Find where the given text appears and provide that cell's center as (x, y) coordinate. 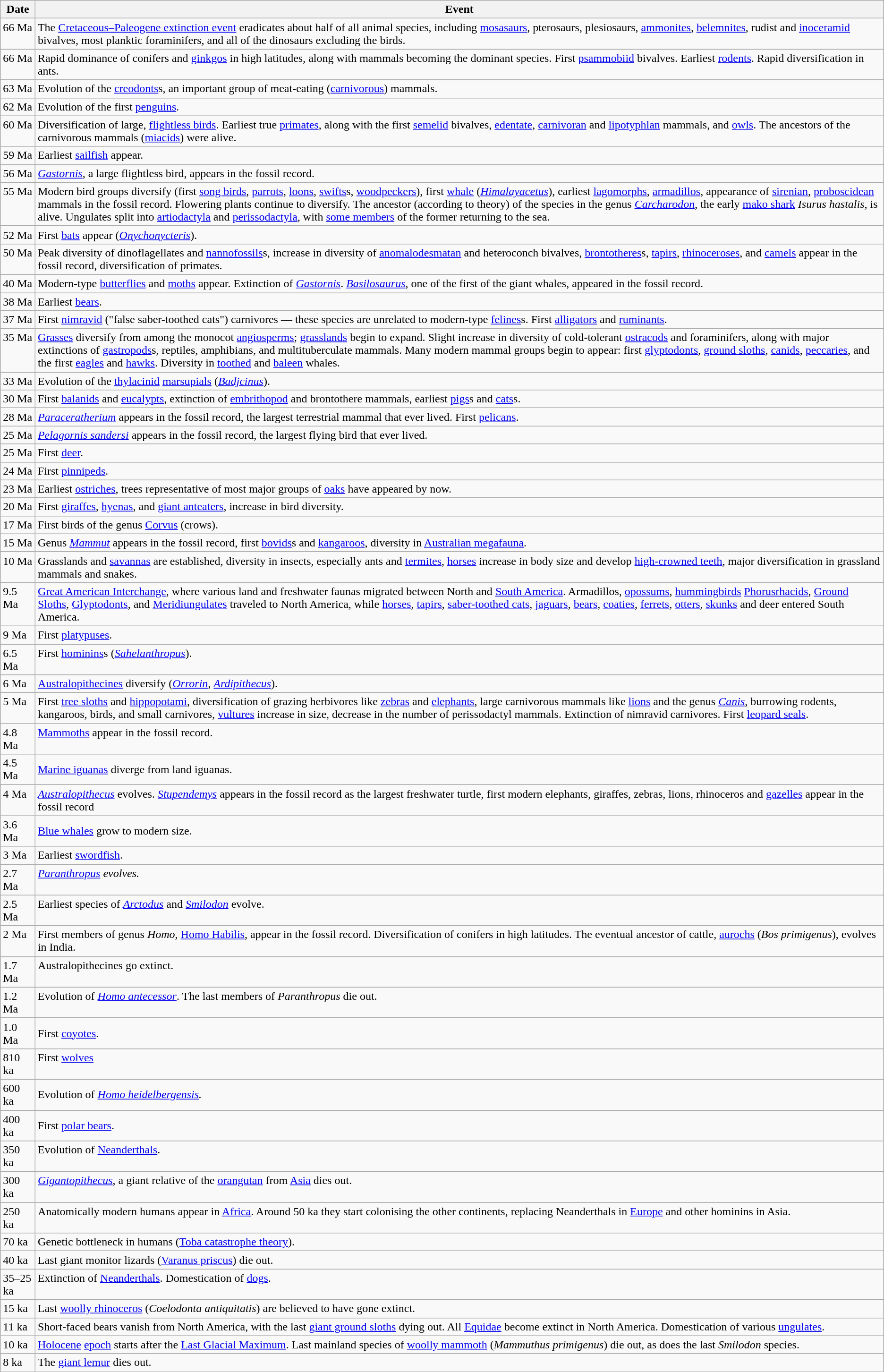
First pinnipeds. (459, 471)
35 Ma (18, 350)
35–25 ka (18, 1285)
6 Ma (18, 684)
40 Ma (18, 283)
600 ka (18, 1095)
400 ka (18, 1125)
6.5 Ma (18, 659)
Evolution of Homo antecessor. The last members of Paranthropus die out. (459, 1002)
The giant lemur dies out. (459, 1363)
5 Ma (18, 708)
First giraffes, hyenas, and giant anteaters, increase in bird diversity. (459, 507)
Extinction of Neanderthals. Domestication of dogs. (459, 1285)
8 ka (18, 1363)
Modern-type butterflies and moths appear. Extinction of Gastornis. Basilosaurus, one of the first of the giant whales, appeared in the fossil record. (459, 283)
Genetic bottleneck in humans (Toba catastrophe theory). (459, 1242)
Australopithecines diversify (Orrorin, Ardipithecus). (459, 684)
Australopithecines go extinct. (459, 972)
First polar bears. (459, 1125)
Genus Mammut appears in the fossil record, first bovidss and kangaroos, diversity in Australian megafauna. (459, 543)
37 Ma (18, 320)
Date (18, 9)
11 ka (18, 1327)
60 Ma (18, 131)
First deer. (459, 453)
23 Ma (18, 489)
38 Ma (18, 302)
1.0 Ma (18, 1033)
62 Ma (18, 107)
15 Ma (18, 543)
Paraceratherium appears in the fossil record, the largest terrestrial mammal that ever lived. First pelicans. (459, 417)
2 Ma (18, 941)
Evolution of the creodontss, an important group of meat-eating (carnivorous) mammals. (459, 89)
10 ka (18, 1345)
Evolution of the thylacinid marsupials (Badjcinus). (459, 381)
Earliest bears. (459, 302)
50 Ma (18, 259)
250 ka (18, 1218)
Mammoths appear in the fossil record. (459, 739)
20 Ma (18, 507)
9.5 Ma (18, 604)
Marine iguanas diverge from land iguanas. (459, 770)
4.5 Ma (18, 770)
28 Ma (18, 417)
First birds of the genus Corvus (crows). (459, 525)
First wolves (459, 1064)
1.2 Ma (18, 1002)
Gigantopithecus, a giant relative of the orangutan from Asia dies out. (459, 1187)
40 ka (18, 1260)
Last giant monitor lizards (Varanus priscus) die out. (459, 1260)
3.6 Ma (18, 831)
First nimravid ("false saber-toothed cats") carnivores — these species are unrelated to modern-type feliness. First alligators and ruminants. (459, 320)
First homininss (Sahelanthropus). (459, 659)
Last woolly rhinoceros (Coelodonta antiquitatis) are believed to have gone extinct. (459, 1309)
Earliest swordfish. (459, 855)
Blue whales grow to modern size. (459, 831)
4.8 Ma (18, 739)
Evolution of Neanderthals. (459, 1156)
63 Ma (18, 89)
Gastornis, a large flightless bird, appears in the fossil record. (459, 173)
Evolution of Homo heidelbergensis. (459, 1095)
2.5 Ma (18, 911)
56 Ma (18, 173)
59 Ma (18, 155)
Earliest sailfish appear. (459, 155)
2.7 Ma (18, 879)
1.7 Ma (18, 972)
9 Ma (18, 635)
First coyotes. (459, 1033)
33 Ma (18, 381)
17 Ma (18, 525)
3 Ma (18, 855)
Evolution of the first penguins. (459, 107)
55 Ma (18, 204)
10 Ma (18, 567)
70 ka (18, 1242)
15 ka (18, 1309)
810 ka (18, 1064)
First platypuses. (459, 635)
First bats appear (Onychonycteris). (459, 235)
4 Ma (18, 800)
24 Ma (18, 471)
Pelagornis sandersi appears in the fossil record, the largest flying bird that ever lived. (459, 435)
First balanids and eucalypts, extinction of embrithopod and brontothere mammals, earliest pigss and catss. (459, 399)
30 Ma (18, 399)
350 ka (18, 1156)
Earliest ostriches, trees representative of most major groups of oaks have appeared by now. (459, 489)
Earliest species of Arctodus and Smilodon evolve. (459, 911)
Paranthropus evolves. (459, 879)
Event (459, 9)
300 ka (18, 1187)
52 Ma (18, 235)
